Search for the cell housing the specified text and yield its (X, Y) center coordinate. 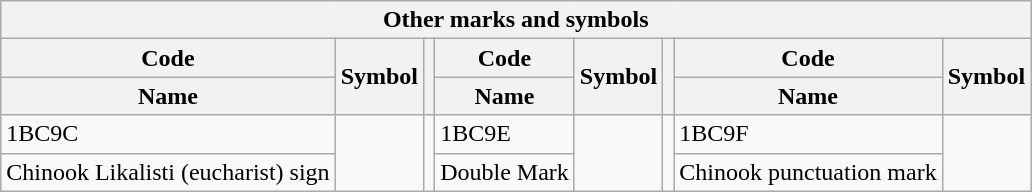
1BC9F (808, 134)
Chinook punctuation mark (808, 172)
Other marks and symbols (516, 20)
1BC9E (505, 134)
Chinook Likalisti (eucharist) sign (168, 172)
1BC9C (168, 134)
Double Mark (505, 172)
